Identify which cell holds the provided text, then report its (x, y) central coordinate. 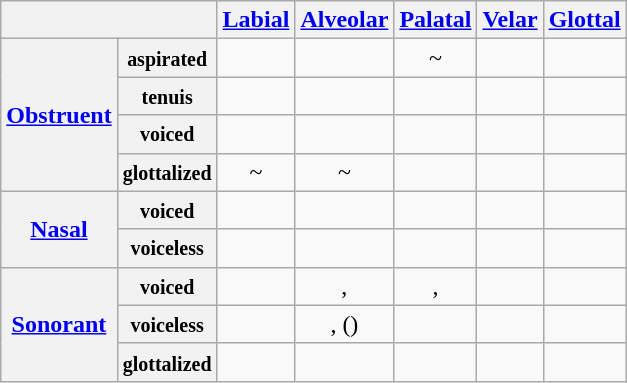
Palatal (436, 20)
tenuis (167, 96)
aspirated (167, 58)
Sonorant (59, 324)
Nasal (59, 229)
Alveolar (344, 20)
Obstruent (59, 115)
Glottal (584, 20)
, () (344, 324)
Labial (256, 20)
Velar (510, 20)
